Output the [X, Y] coordinate of the center of the cell containing the given text.  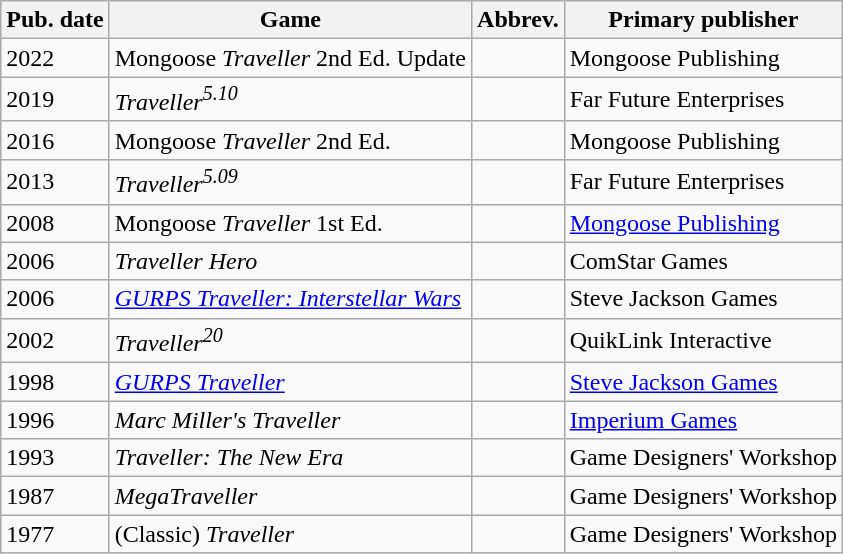
2002 [55, 340]
1996 [55, 420]
MegaTraveller [290, 496]
Traveller5.09 [290, 182]
1977 [55, 534]
GURPS Traveller: Interstellar Wars [290, 299]
2008 [55, 223]
GURPS Traveller [290, 382]
2019 [55, 100]
Primary publisher [703, 20]
Mongoose Traveller 2nd Ed. Update [290, 58]
Pub. date [55, 20]
ComStar Games [703, 261]
Mongoose Traveller 2nd Ed. [290, 140]
2022 [55, 58]
Traveller5.10 [290, 100]
2013 [55, 182]
Mongoose Traveller 1st Ed. [290, 223]
2016 [55, 140]
1987 [55, 496]
QuikLink Interactive [703, 340]
1998 [55, 382]
(Classic) Traveller [290, 534]
Marc Miller's Traveller [290, 420]
Traveller: The New Era [290, 458]
Imperium Games [703, 420]
Game [290, 20]
Traveller Hero [290, 261]
Abbrev. [518, 20]
Traveller20 [290, 340]
1993 [55, 458]
